Determine the (X, Y) coordinate at the center of the cell enclosing the given text.  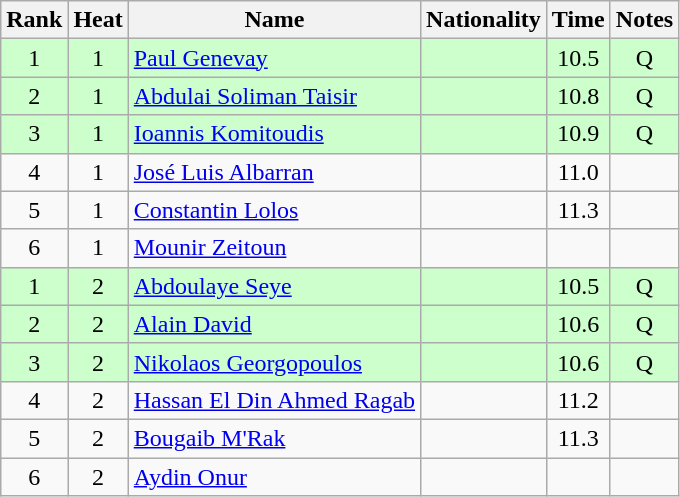
Bougaib M'Rak (274, 438)
José Luis Albarran (274, 172)
Ioannis Komitoudis (274, 134)
Heat (98, 20)
Alain David (274, 324)
10.9 (578, 134)
Hassan El Din Ahmed Ragab (274, 400)
10.8 (578, 96)
Abdulai Soliman Taisir (274, 96)
11.0 (578, 172)
Constantin Lolos (274, 210)
11.2 (578, 400)
Abdoulaye Seye (274, 286)
Paul Genevay (274, 58)
Mounir Zeitoun (274, 248)
Nationality (484, 20)
Aydin Onur (274, 477)
Notes (644, 20)
Name (274, 20)
Rank (34, 20)
Time (578, 20)
Nikolaos Georgopoulos (274, 362)
